Extract the [x, y] coordinate from the center of the cell holding the provided text.  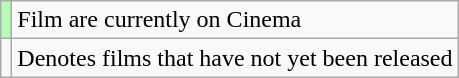
Denotes films that have not yet been released [235, 58]
Film are currently on Cinema [235, 20]
